Provide the [X, Y] coordinate of the cell's center where the given text is located.  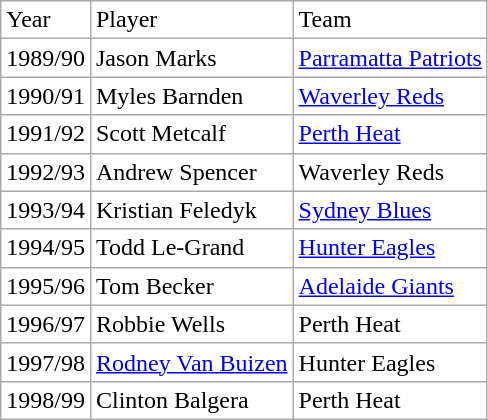
1995/96 [46, 286]
Adelaide Giants [390, 286]
Rodney Van Buizen [192, 362]
Todd Le-Grand [192, 248]
Andrew Spencer [192, 172]
1992/93 [46, 172]
1991/92 [46, 134]
Year [46, 20]
Scott Metcalf [192, 134]
1994/95 [46, 248]
Clinton Balgera [192, 400]
Robbie Wells [192, 324]
Team [390, 20]
1997/98 [46, 362]
1989/90 [46, 58]
Parramatta Patriots [390, 58]
1998/99 [46, 400]
1996/97 [46, 324]
Player [192, 20]
Jason Marks [192, 58]
Kristian Feledyk [192, 210]
Sydney Blues [390, 210]
1990/91 [46, 96]
1993/94 [46, 210]
Tom Becker [192, 286]
Myles Barnden [192, 96]
